Detect which cell encompasses the target text, then output its [x, y] center coordinate. 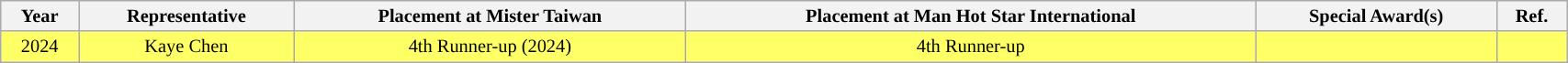
Ref. [1531, 16]
Representative [187, 16]
2024 [40, 47]
Year [40, 16]
Special Award(s) [1376, 16]
Placement at Man Hot Star International [970, 16]
4th Runner-up [970, 47]
Placement at Mister Taiwan [490, 16]
4th Runner-up (2024) [490, 47]
Kaye Chen [187, 47]
